Extract the [X, Y] coordinate from the center of the cell holding the provided text.  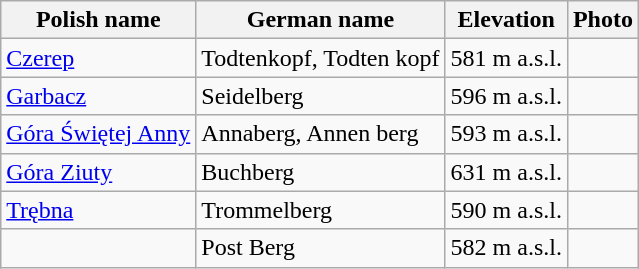
581 m a.s.l. [506, 58]
Photo [602, 20]
Góra Świętej Anny [98, 134]
Buchberg [320, 172]
596 m a.s.l. [506, 96]
Post Berg [320, 248]
Seidelberg [320, 96]
Polish name [98, 20]
Todtenkopf, Todten kopf [320, 58]
631 m a.s.l. [506, 172]
593 m a.s.l. [506, 134]
Trębna [98, 210]
Garbacz [98, 96]
582 m a.s.l. [506, 248]
Elevation [506, 20]
Czerep [98, 58]
Trommelberg [320, 210]
Góra Ziuty [98, 172]
590 m a.s.l. [506, 210]
German name [320, 20]
Annaberg, Annen berg [320, 134]
